Return (X, Y) of the center of cell containing provided text 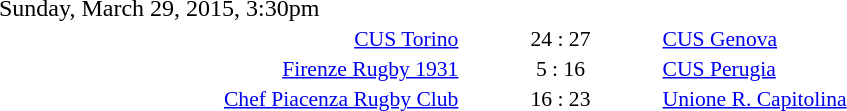
24 : 27 (560, 38)
5 : 16 (560, 68)
